Output the [x, y] coordinate of the center of the cell containing the given text.  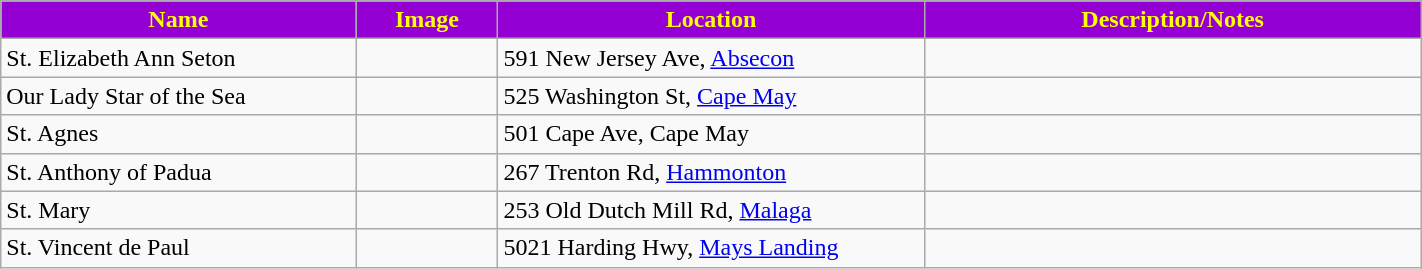
St. Elizabeth Ann Seton [178, 58]
591 New Jersey Ave, Absecon [711, 58]
267 Trenton Rd, Hammonton [711, 172]
525 Washington St, Cape May [711, 96]
Our Lady Star of the Sea [178, 96]
253 Old Dutch Mill Rd, Malaga [711, 210]
St. Anthony of Padua [178, 172]
Image [427, 20]
Name [178, 20]
Description/Notes [1172, 20]
Location [711, 20]
501 Cape Ave, Cape May [711, 134]
5021 Harding Hwy, Mays Landing [711, 248]
St. Agnes [178, 134]
St. Mary [178, 210]
St. Vincent de Paul [178, 248]
